Search for the cell housing the specified text and yield its [x, y] center coordinate. 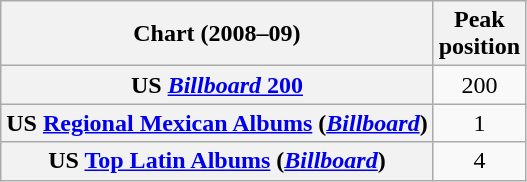
US Top Latin Albums (Billboard) [217, 161]
Chart (2008–09) [217, 34]
1 [479, 123]
Peakposition [479, 34]
200 [479, 85]
US Billboard 200 [217, 85]
US Regional Mexican Albums (Billboard) [217, 123]
4 [479, 161]
